Locate the cell with the specified text and output its (X, Y) center coordinate. 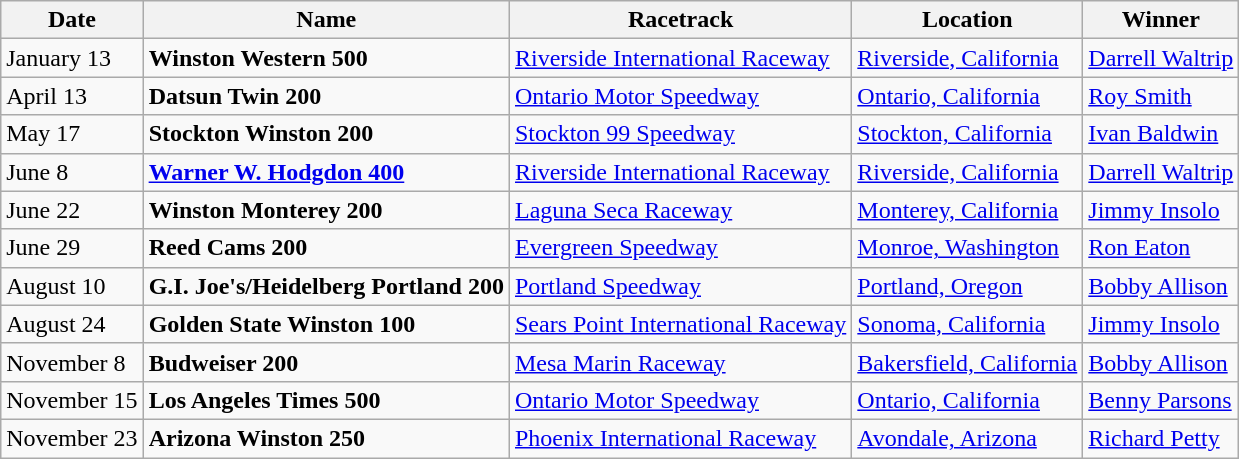
Stockton Winston 200 (326, 134)
Portland Speedway (680, 286)
Laguna Seca Raceway (680, 210)
Los Angeles Times 500 (326, 400)
June 8 (72, 172)
Winston Monterey 200 (326, 210)
Stockton, California (968, 134)
November 15 (72, 400)
Budweiser 200 (326, 362)
Warner W. Hodgdon 400 (326, 172)
November 23 (72, 438)
Ron Eaton (1161, 248)
Sonoma, California (968, 324)
August 10 (72, 286)
Richard Petty (1161, 438)
November 8 (72, 362)
April 13 (72, 96)
Evergreen Speedway (680, 248)
Monroe, Washington (968, 248)
Golden State Winston 100 (326, 324)
Monterey, California (968, 210)
Name (326, 20)
Winston Western 500 (326, 58)
Avondale, Arizona (968, 438)
Winner (1161, 20)
G.I. Joe's/Heidelberg Portland 200 (326, 286)
May 17 (72, 134)
Roy Smith (1161, 96)
Date (72, 20)
Location (968, 20)
January 13 (72, 58)
Portland, Oregon (968, 286)
Benny Parsons (1161, 400)
Stockton 99 Speedway (680, 134)
Sears Point International Raceway (680, 324)
Bakersfield, California (968, 362)
Datsun Twin 200 (326, 96)
June 22 (72, 210)
Reed Cams 200 (326, 248)
June 29 (72, 248)
Mesa Marin Raceway (680, 362)
August 24 (72, 324)
Arizona Winston 250 (326, 438)
Ivan Baldwin (1161, 134)
Phoenix International Raceway (680, 438)
Racetrack (680, 20)
